Return the [x, y] coordinate for the center point of the cell that contains the specified text.  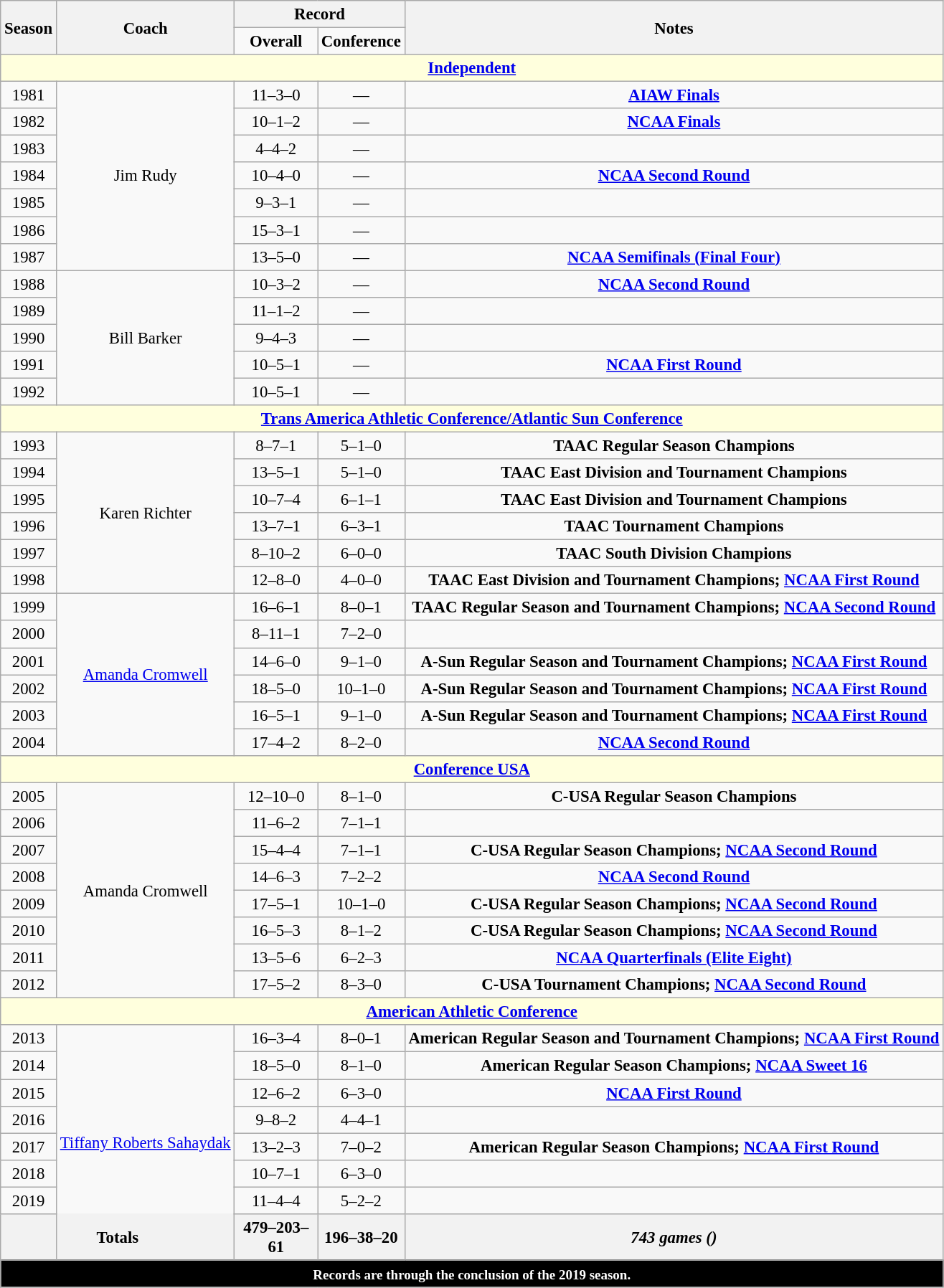
Totals [118, 1238]
8–3–0 [362, 985]
16–5–1 [276, 715]
2000 [29, 635]
Tiffany Roberts Sahaydak [145, 1143]
9–4–3 [276, 338]
6–2–3 [362, 958]
4–4–1 [362, 1119]
2003 [29, 715]
Bill Barker [145, 338]
17–5–2 [276, 985]
1987 [29, 257]
2001 [29, 661]
13–7–1 [276, 526]
1990 [29, 338]
2019 [29, 1201]
13–5–0 [276, 257]
7–0–2 [362, 1147]
16–6–1 [276, 607]
Independent [472, 68]
1994 [29, 473]
2010 [29, 931]
Record [320, 14]
1985 [29, 203]
15–4–4 [276, 850]
9–8–2 [276, 1119]
14–6–3 [276, 877]
17–4–2 [276, 742]
NCAA Semifinals (Final Four) [674, 257]
10–7–4 [276, 500]
2009 [29, 904]
Records are through the conclusion of the 2019 season. [472, 1274]
11–6–2 [276, 823]
8–11–1 [276, 635]
12–10–0 [276, 796]
2013 [29, 1039]
TAAC Regular Season Champions [674, 445]
1999 [29, 607]
AIAW Finals [674, 95]
4–4–2 [276, 149]
2011 [29, 958]
11–3–0 [276, 95]
American Athletic Conference [472, 1012]
2002 [29, 688]
C-USA Regular Season Champions [674, 796]
Coach [145, 27]
2006 [29, 823]
2014 [29, 1066]
196–38–20 [362, 1238]
17–5–1 [276, 904]
NCAA Quarterfinals (Elite Eight) [674, 958]
TAAC Regular Season and Tournament Champions; NCAA Second Round [674, 607]
479–203–61 [276, 1238]
7–2–0 [362, 635]
8–7–1 [276, 445]
1995 [29, 500]
1989 [29, 311]
Jim Rudy [145, 176]
Karen Richter [145, 513]
NCAA Finals [674, 122]
2005 [29, 796]
12–8–0 [276, 580]
1996 [29, 526]
6–3–1 [362, 526]
2015 [29, 1093]
13–2–3 [276, 1147]
American Regular Season Champions; NCAA First Round [674, 1147]
16–3–4 [276, 1039]
11–1–2 [276, 311]
743 games () [674, 1238]
2007 [29, 850]
Season [29, 27]
C-USA Tournament Champions; NCAA Second Round [674, 985]
1981 [29, 95]
15–3–1 [276, 230]
TAAC South Division Champions [674, 554]
American Regular Season and Tournament Champions; NCAA First Round [674, 1039]
1998 [29, 580]
1983 [29, 149]
9–3–1 [276, 203]
13–5–1 [276, 473]
14–6–0 [276, 661]
Trans America Athletic Conference/Atlantic Sun Conference [472, 419]
1997 [29, 554]
10–1–2 [276, 122]
2018 [29, 1173]
1986 [29, 230]
1988 [29, 284]
10–7–1 [276, 1173]
16–5–3 [276, 931]
1991 [29, 365]
13–5–6 [276, 958]
5–2–2 [362, 1201]
American Regular Season Champions; NCAA Sweet 16 [674, 1066]
2012 [29, 985]
Notes [674, 27]
1993 [29, 445]
10–3–2 [276, 284]
6–1–1 [362, 500]
10–4–0 [276, 176]
2017 [29, 1147]
TAAC East Division and Tournament Champions; NCAA First Round [674, 580]
7–2–2 [362, 877]
Conference USA [472, 770]
4–0–0 [362, 580]
1982 [29, 122]
1992 [29, 392]
8–1–2 [362, 931]
11–4–4 [276, 1201]
1984 [29, 176]
2008 [29, 877]
6–0–0 [362, 554]
12–6–2 [276, 1093]
8–10–2 [276, 554]
Overall [276, 42]
2004 [29, 742]
Conference [362, 42]
TAAC Tournament Champions [674, 526]
8–2–0 [362, 742]
2016 [29, 1119]
